Output the (X, Y) coordinate of the center of the cell containing the given text.  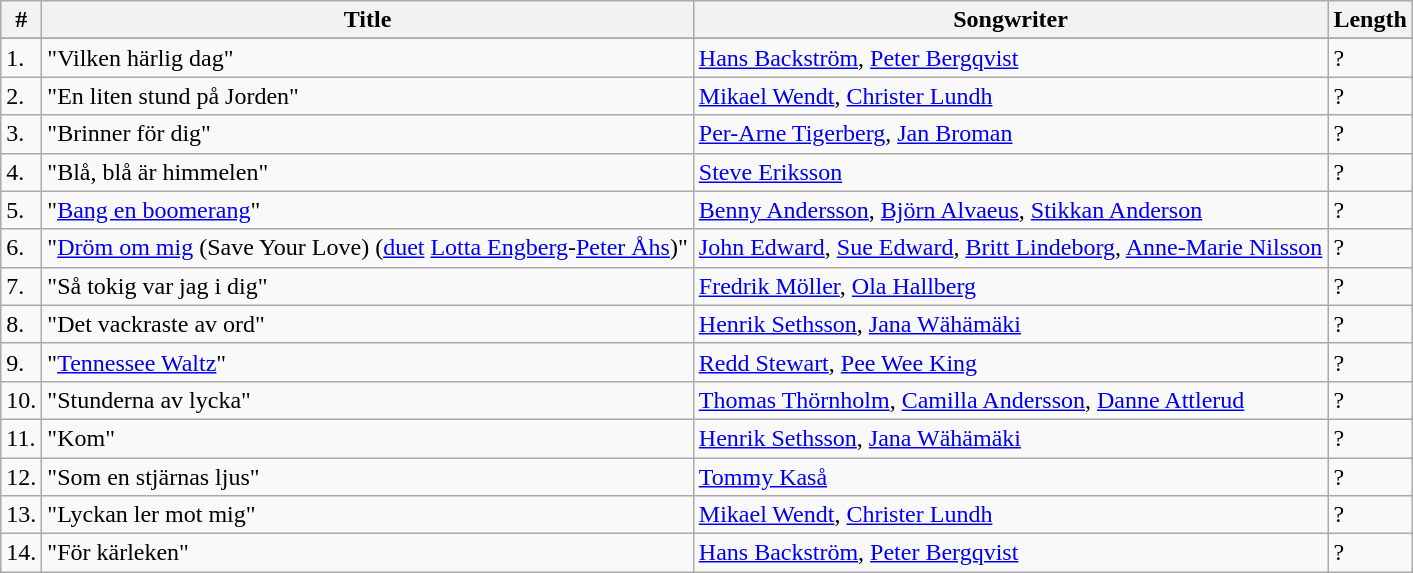
"En liten stund på Jorden" (368, 96)
Per-Arne Tigerberg, Jan Broman (1010, 134)
"Vilken härlig dag" (368, 58)
Tommy Kaså (1010, 477)
12. (22, 477)
Thomas Thörnholm, Camilla Andersson, Danne Attlerud (1010, 400)
"Stunderna av lycka" (368, 400)
10. (22, 400)
3. (22, 134)
"Brinner för dig" (368, 134)
# (22, 20)
14. (22, 553)
"Tennessee Waltz" (368, 362)
Steve Eriksson (1010, 172)
"Som en stjärnas ljus" (368, 477)
8. (22, 324)
"Det vackraste av ord" (368, 324)
1. (22, 58)
"Kom" (368, 438)
2. (22, 96)
Songwriter (1010, 20)
Length (1370, 20)
Fredrik Möller, Ola Hallberg (1010, 286)
"Bang en boomerang" (368, 210)
5. (22, 210)
11. (22, 438)
"Blå, blå är himmelen" (368, 172)
Benny Andersson, Björn Alvaeus, Stikkan Anderson (1010, 210)
Redd Stewart, Pee Wee King (1010, 362)
9. (22, 362)
4. (22, 172)
John Edward, Sue Edward, Britt Lindeborg, Anne-Marie Nilsson (1010, 248)
"Dröm om mig (Save Your Love) (duet Lotta Engberg-Peter Åhs)" (368, 248)
7. (22, 286)
6. (22, 248)
13. (22, 515)
"Så tokig var jag i dig" (368, 286)
"Lyckan ler mot mig" (368, 515)
Title (368, 20)
"För kärleken" (368, 553)
